Return the [X, Y] coordinate for the center point of the cell that contains the specified text.  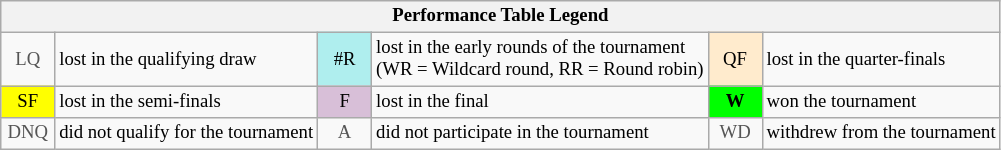
lost in the qualifying draw [186, 60]
W [735, 102]
did not qualify for the tournament [186, 134]
Performance Table Legend [500, 16]
QF [735, 60]
lost in the quarter-finals [881, 60]
LQ [28, 60]
won the tournament [881, 102]
withdrew from the tournament [881, 134]
lost in the semi-finals [186, 102]
lost in the final [540, 102]
WD [735, 134]
did not participate in the tournament [540, 134]
F [345, 102]
lost in the early rounds of the tournament(WR = Wildcard round, RR = Round robin) [540, 60]
#R [345, 60]
A [345, 134]
SF [28, 102]
DNQ [28, 134]
